Determine the (x, y) coordinate at the center of the cell enclosing the given text.  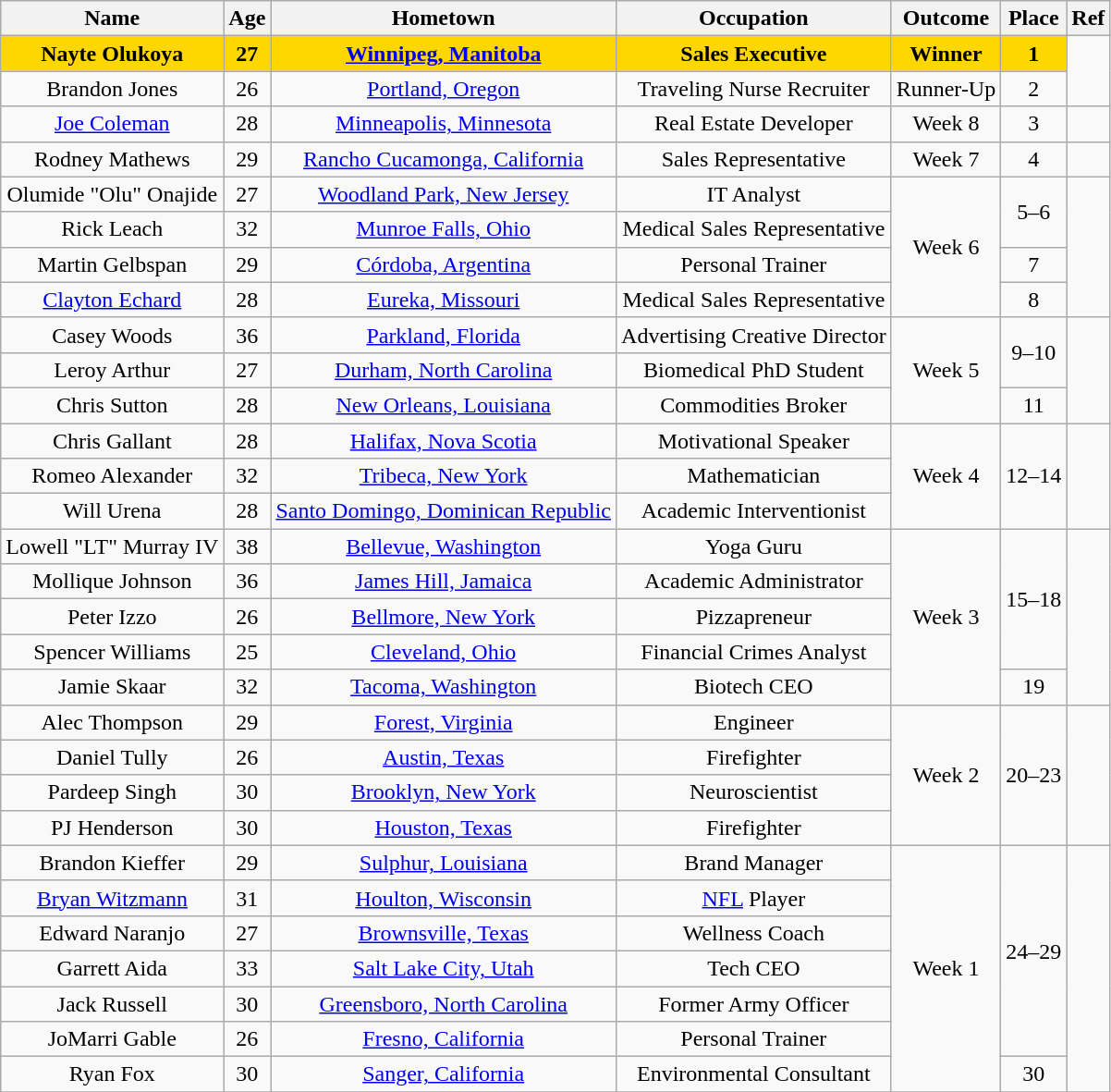
Chris Gallant (113, 441)
38 (248, 546)
Age (248, 18)
Winner (946, 54)
Parkland, Florida (444, 335)
IT Analyst (754, 194)
Week 6 (946, 247)
Academic Interventionist (754, 511)
Week 8 (946, 124)
Pardeep Singh (113, 792)
25 (248, 652)
Week 5 (946, 370)
Advertising Creative Director (754, 335)
Eureka, Missouri (444, 300)
Spencer Williams (113, 652)
Brand Manager (754, 863)
Tribeca, New York (444, 476)
Joe Coleman (113, 124)
Ref (1089, 18)
Academic Administrator (754, 582)
9–10 (1033, 352)
Tech CEO (754, 968)
Rodney Mathews (113, 159)
Place (1033, 18)
Financial Crimes Analyst (754, 652)
Casey Woods (113, 335)
Salt Lake City, Utah (444, 968)
Alec Thompson (113, 722)
Martin Gelbspan (113, 264)
Occupation (754, 18)
Durham, North Carolina (444, 370)
Bellevue, Washington (444, 546)
Edward Naranjo (113, 933)
Rancho Cucamonga, California (444, 159)
Winnipeg, Manitoba (444, 54)
Yoga Guru (754, 546)
Week 1 (946, 968)
Fresno, California (444, 1039)
Olumide "Olu" Onajide (113, 194)
Mollique Johnson (113, 582)
Brandon Jones (113, 89)
Clayton Echard (113, 300)
Jamie Skaar (113, 687)
Houlton, Wisconsin (444, 898)
Wellness Coach (754, 933)
Sanger, California (444, 1074)
Daniel Tully (113, 757)
Bryan Witzmann (113, 898)
5–6 (1033, 212)
Sales Representative (754, 159)
Rick Leach (113, 229)
Santo Domingo, Dominican Republic (444, 511)
19 (1033, 687)
Austin, Texas (444, 757)
24–29 (1033, 951)
New Orleans, Louisiana (444, 405)
Jack Russell (113, 1003)
Brooklyn, New York (444, 792)
Peter Izzo (113, 617)
Romeo Alexander (113, 476)
Hometown (444, 18)
Sales Executive (754, 54)
Sulphur, Louisiana (444, 863)
Week 4 (946, 476)
JoMarri Gable (113, 1039)
33 (248, 968)
Chris Sutton (113, 405)
Mathematician (754, 476)
8 (1033, 300)
Portland, Oregon (444, 89)
Will Urena (113, 511)
Traveling Nurse Recruiter (754, 89)
Neuroscientist (754, 792)
Week 3 (946, 617)
PJ Henderson (113, 828)
Runner-Up (946, 89)
Garrett Aida (113, 968)
Bellmore, New York (444, 617)
2 (1033, 89)
Brownsville, Texas (444, 933)
Córdoba, Argentina (444, 264)
20–23 (1033, 775)
Environmental Consultant (754, 1074)
Leroy Arthur (113, 370)
Forest, Virginia (444, 722)
Week 7 (946, 159)
Lowell "LT" Murray IV (113, 546)
Ryan Fox (113, 1074)
Biotech CEO (754, 687)
Biomedical PhD Student (754, 370)
Former Army Officer (754, 1003)
James Hill, Jamaica (444, 582)
Houston, Texas (444, 828)
Munroe Falls, Ohio (444, 229)
Woodland Park, New Jersey (444, 194)
4 (1033, 159)
12–14 (1033, 476)
Brandon Kieffer (113, 863)
Cleveland, Ohio (444, 652)
Real Estate Developer (754, 124)
Greensboro, North Carolina (444, 1003)
Week 2 (946, 775)
1 (1033, 54)
Name (113, 18)
NFL Player (754, 898)
Motivational Speaker (754, 441)
Outcome (946, 18)
31 (248, 898)
3 (1033, 124)
15–18 (1033, 599)
Minneapolis, Minnesota (444, 124)
11 (1033, 405)
Halifax, Nova Scotia (444, 441)
Nayte Olukoya (113, 54)
Commodities Broker (754, 405)
Engineer (754, 722)
Pizzapreneur (754, 617)
7 (1033, 264)
Tacoma, Washington (444, 687)
